Output the [X, Y] coordinate of the center of the cell containing the given text.  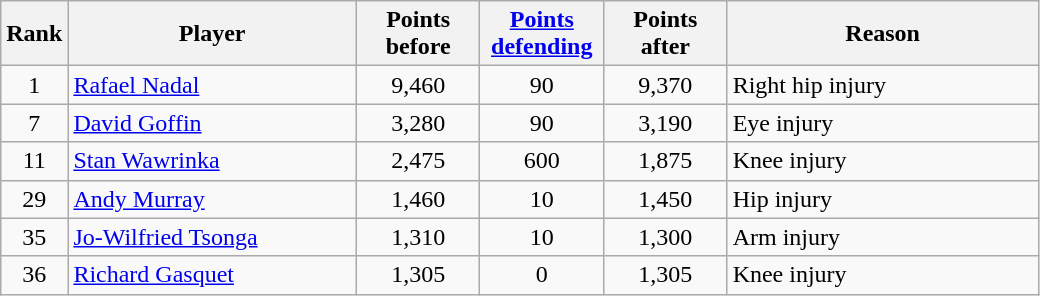
Andy Murray [212, 199]
2,475 [418, 161]
Arm injury [882, 237]
0 [542, 275]
36 [34, 275]
1,875 [666, 161]
11 [34, 161]
Reason [882, 34]
7 [34, 123]
Rank [34, 34]
Points before [418, 34]
Richard Gasquet [212, 275]
Hip injury [882, 199]
Points defending [542, 34]
1,300 [666, 237]
3,280 [418, 123]
9,370 [666, 85]
David Goffin [212, 123]
Jo-Wilfried Tsonga [212, 237]
Stan Wawrinka [212, 161]
1 [34, 85]
1,310 [418, 237]
Right hip injury [882, 85]
1,450 [666, 199]
Rafael Nadal [212, 85]
3,190 [666, 123]
600 [542, 161]
29 [34, 199]
9,460 [418, 85]
35 [34, 237]
1,460 [418, 199]
Points after [666, 34]
Player [212, 34]
Eye injury [882, 123]
